Return [x, y] of the center of cell containing provided text 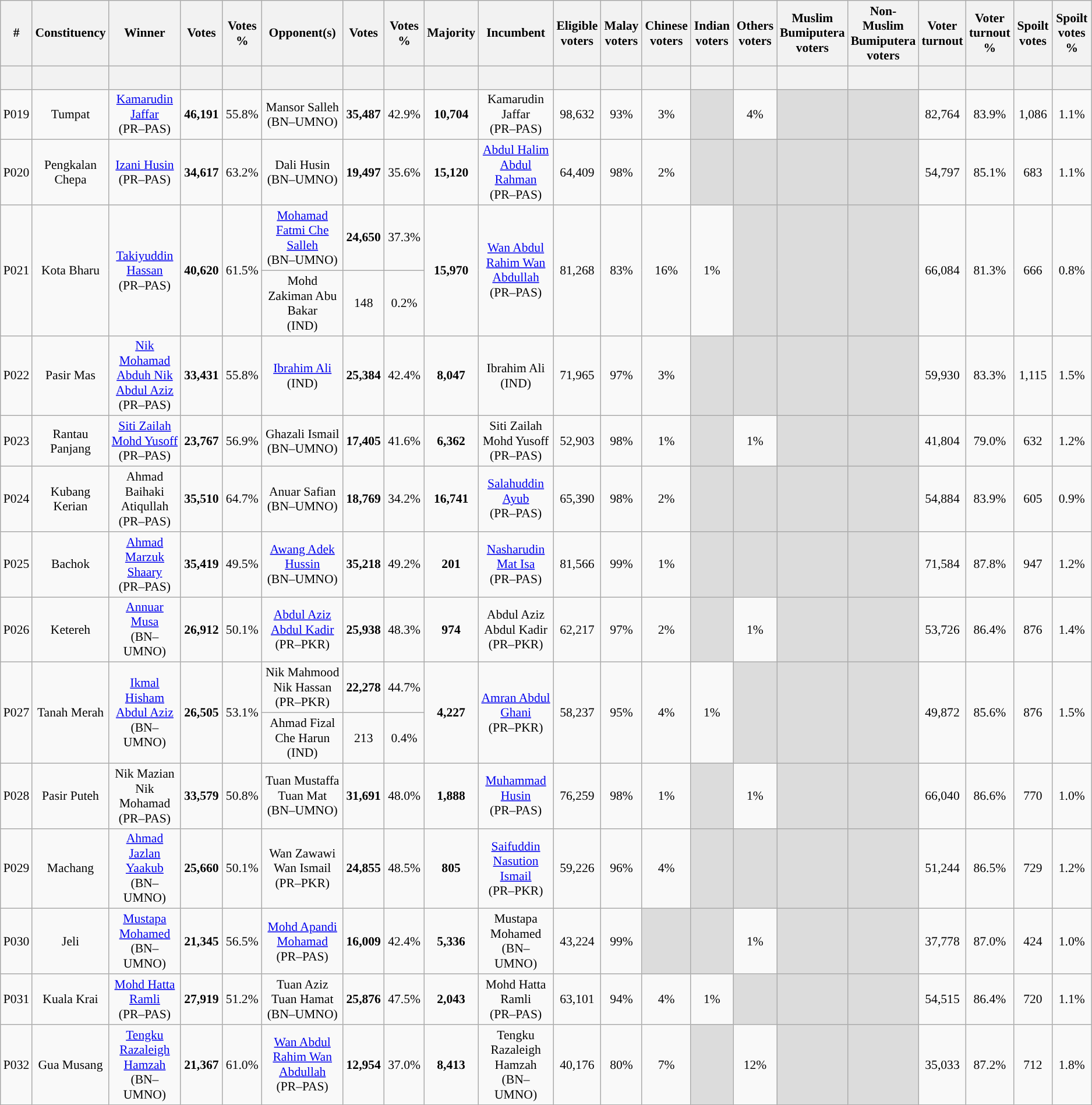
Chinese voters [666, 33]
21,345 [202, 941]
86.5% [990, 869]
54,515 [942, 1000]
0.8% [1072, 270]
Jeli [70, 941]
Pengkalan Chepa [70, 172]
Kubang Kerian [70, 499]
81,268 [577, 270]
Ketereh [70, 630]
1.8% [1072, 1065]
24,650 [363, 238]
Saifuddin Nasution Ismail(PR–PKR) [516, 869]
P023 [16, 442]
Machang [70, 869]
51.2% [242, 1000]
Awang Adek Hussin(BN–UMNO) [303, 564]
Takiyuddin Hassan(PR–PAS) [145, 270]
54,797 [942, 172]
683 [1033, 172]
27,919 [202, 1000]
720 [1033, 1000]
Malay voters [622, 33]
Others voters [755, 33]
770 [1033, 796]
66,040 [942, 796]
48.5% [404, 869]
96% [622, 869]
Ahmad Baihaki Atiqullah(PR–PAS) [145, 499]
52,903 [577, 442]
Nik Mohamad Abduh Nik Abdul Aziz(PR–PAS) [145, 376]
Pasir Puteh [70, 796]
49.5% [242, 564]
P030 [16, 941]
40,620 [202, 270]
71,965 [577, 376]
P029 [16, 869]
18,769 [363, 499]
87.0% [990, 941]
805 [451, 869]
P021 [16, 270]
66,084 [942, 270]
P027 [16, 713]
64,409 [577, 172]
87.8% [990, 564]
1,888 [451, 796]
35,033 [942, 1065]
Wan Zawawi Wan Ismail(PR–PKR) [303, 869]
94% [622, 1000]
4,227 [451, 713]
Pasir Mas [70, 376]
2,043 [451, 1000]
34,617 [202, 172]
6,362 [451, 442]
Non-Muslim Bumiputera voters [884, 33]
81,566 [577, 564]
Tanah Merah [70, 713]
58,237 [577, 713]
37.0% [404, 1065]
23,767 [202, 442]
Spoilt votes [1033, 33]
79.0% [990, 442]
712 [1033, 1065]
53,726 [942, 630]
19,497 [363, 172]
Anuar Safian(BN–UMNO) [303, 499]
41,804 [942, 442]
Constituency [70, 33]
632 [1033, 442]
51,244 [942, 869]
48.0% [404, 796]
Winner [145, 33]
16,009 [363, 941]
Voter turnout [942, 33]
148 [363, 303]
0.2% [404, 303]
33,431 [202, 376]
93% [622, 114]
35,419 [202, 564]
35,218 [363, 564]
729 [1033, 869]
49.2% [404, 564]
54,884 [942, 499]
Ahmad Marzuk Shaary(PR–PAS) [145, 564]
16% [666, 270]
Bachok [70, 564]
56.5% [242, 941]
P031 [16, 1000]
48.3% [404, 630]
P020 [16, 172]
Nasharudin Mat Isa(PR–PAS) [516, 564]
Muslim Bumiputera voters [812, 33]
31,691 [363, 796]
Ahmad Jazlan Yaakub(BN–UMNO) [145, 869]
Dali Husin(BN–UMNO) [303, 172]
Opponent(s) [303, 33]
Kota Bharu [70, 270]
81.3% [990, 270]
82,764 [942, 114]
12% [755, 1065]
Eligible voters [577, 33]
40,176 [577, 1065]
15,970 [451, 270]
Incumbent [516, 33]
213 [363, 739]
Annuar Musa(BN–UMNO) [145, 630]
17,405 [363, 442]
62,217 [577, 630]
P019 [16, 114]
Abdul Halim Abdul Rahman(PR–PAS) [516, 172]
424 [1033, 941]
25,660 [202, 869]
8,047 [451, 376]
Mohamad Fatmi Che Salleh(BN–UMNO) [303, 238]
7% [666, 1065]
80% [622, 1065]
16,741 [451, 499]
974 [451, 630]
1,115 [1033, 376]
Spoilt votes % [1072, 33]
65,390 [577, 499]
15,120 [451, 172]
Rantau Panjang [70, 442]
Tumpat [70, 114]
25,938 [363, 630]
947 [1033, 564]
Voter turnout % [990, 33]
76,259 [577, 796]
83.3% [990, 376]
87.2% [990, 1065]
605 [1033, 499]
85.6% [990, 713]
0.9% [1072, 499]
64.7% [242, 499]
1.4% [1072, 630]
201 [451, 564]
41.6% [404, 442]
44.7% [404, 687]
Mansor Salleh(BN–UMNO) [303, 114]
666 [1033, 270]
37.3% [404, 238]
21,367 [202, 1065]
5,336 [451, 941]
85.1% [990, 172]
Tuan Aziz Tuan Hamat(BN–UMNO) [303, 1000]
35,487 [363, 114]
P025 [16, 564]
Gua Musang [70, 1065]
59,930 [942, 376]
63,101 [577, 1000]
42.9% [404, 114]
26,505 [202, 713]
34.2% [404, 499]
35.6% [404, 172]
Ghazali Ismail(BN–UMNO) [303, 442]
83% [622, 270]
Mohd Apandi Mohamad(PR–PAS) [303, 941]
86.6% [990, 796]
47.5% [404, 1000]
Indian voters [712, 33]
P026 [16, 630]
P022 [16, 376]
24,855 [363, 869]
26,912 [202, 630]
0.4% [404, 739]
P024 [16, 499]
95% [622, 713]
25,876 [363, 1000]
63.2% [242, 172]
Salahuddin Ayub(PR–PAS) [516, 499]
Amran Abdul Ghani(PR–PKR) [516, 713]
59,226 [577, 869]
P028 [16, 796]
10,704 [451, 114]
12,954 [363, 1065]
35,510 [202, 499]
Kuala Krai [70, 1000]
61.5% [242, 270]
8,413 [451, 1065]
1,086 [1033, 114]
49,872 [942, 713]
33,579 [202, 796]
53.1% [242, 713]
Mohd Zakiman Abu Bakar(IND) [303, 303]
71,584 [942, 564]
25,384 [363, 376]
50.8% [242, 796]
Muhammad Husin(PR–PAS) [516, 796]
Izani Husin(PR–PAS) [145, 172]
98,632 [577, 114]
46,191 [202, 114]
P032 [16, 1065]
Tuan Mustaffa Tuan Mat(BN–UMNO) [303, 796]
Ahmad Fizal Che Harun(IND) [303, 739]
Nik Mazian Nik Mohamad(PR–PAS) [145, 796]
37,778 [942, 941]
Nik Mahmood Nik Hassan(PR–PKR) [303, 687]
43,224 [577, 941]
# [16, 33]
61.0% [242, 1065]
22,278 [363, 687]
Ikmal Hisham Abdul Aziz(BN–UMNO) [145, 713]
Majority [451, 33]
56.9% [242, 442]
